Scan for the cell matching the given text and deliver its (X, Y) coordinate at center. 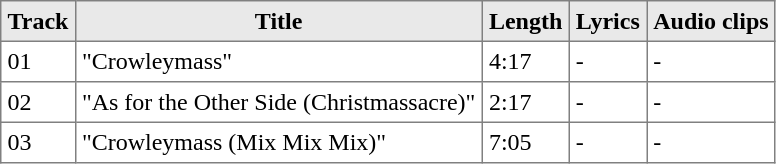
Audio clips (710, 21)
"Crowleymass (Mix Mix Mix)" (278, 142)
2:17 (526, 102)
Title (278, 21)
Track (38, 21)
03 (38, 142)
4:17 (526, 61)
Lyrics (608, 21)
7:05 (526, 142)
01 (38, 61)
02 (38, 102)
Length (526, 21)
"As for the Other Side (Christmassacre)" (278, 102)
"Crowleymass" (278, 61)
